Return the (X, Y) coordinate for the center point of the cell that contains the specified text.  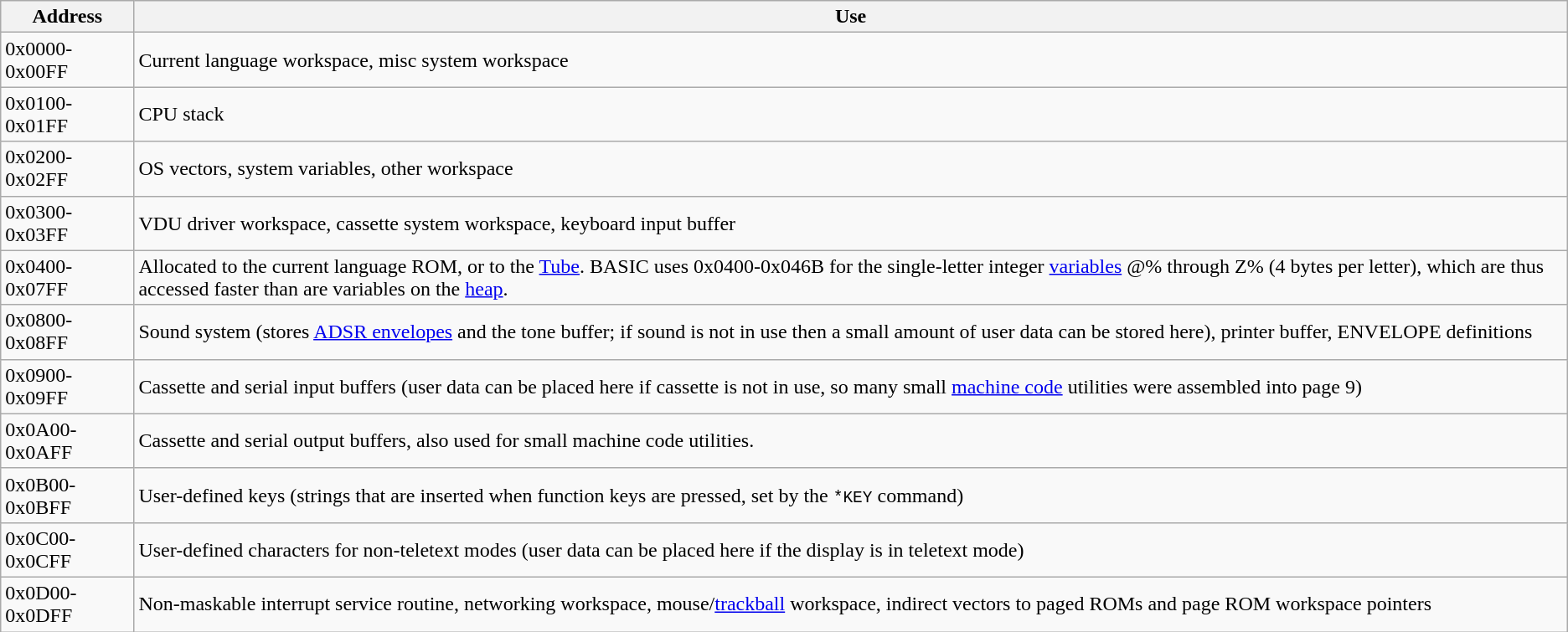
User-defined characters for non-teletext modes (user data can be placed here if the display is in teletext mode) (851, 549)
0x0B00-0x0BFF (67, 496)
0x0000-0x00FF (67, 60)
0x0400-0x07FF (67, 278)
Use (851, 17)
0x0A00-0x0AFF (67, 440)
Current language workspace, misc system workspace (851, 60)
VDU driver workspace, cassette system workspace, keyboard input buffer (851, 223)
0x0200-0x02FF (67, 169)
0x0800-0x08FF (67, 331)
User-defined keys (strings that are inserted when function keys are pressed, set by the *KEY command) (851, 496)
Address (67, 17)
Cassette and serial output buffers, also used for small machine code utilities. (851, 440)
0x0D00-0x0DFF (67, 604)
0x0C00-0x0CFF (67, 549)
0x0900-0x09FF (67, 387)
CPU stack (851, 114)
OS vectors, system variables, other workspace (851, 169)
0x0300-0x03FF (67, 223)
0x0100-0x01FF (67, 114)
